Detect which cell encompasses the target text, then output its [x, y] center coordinate. 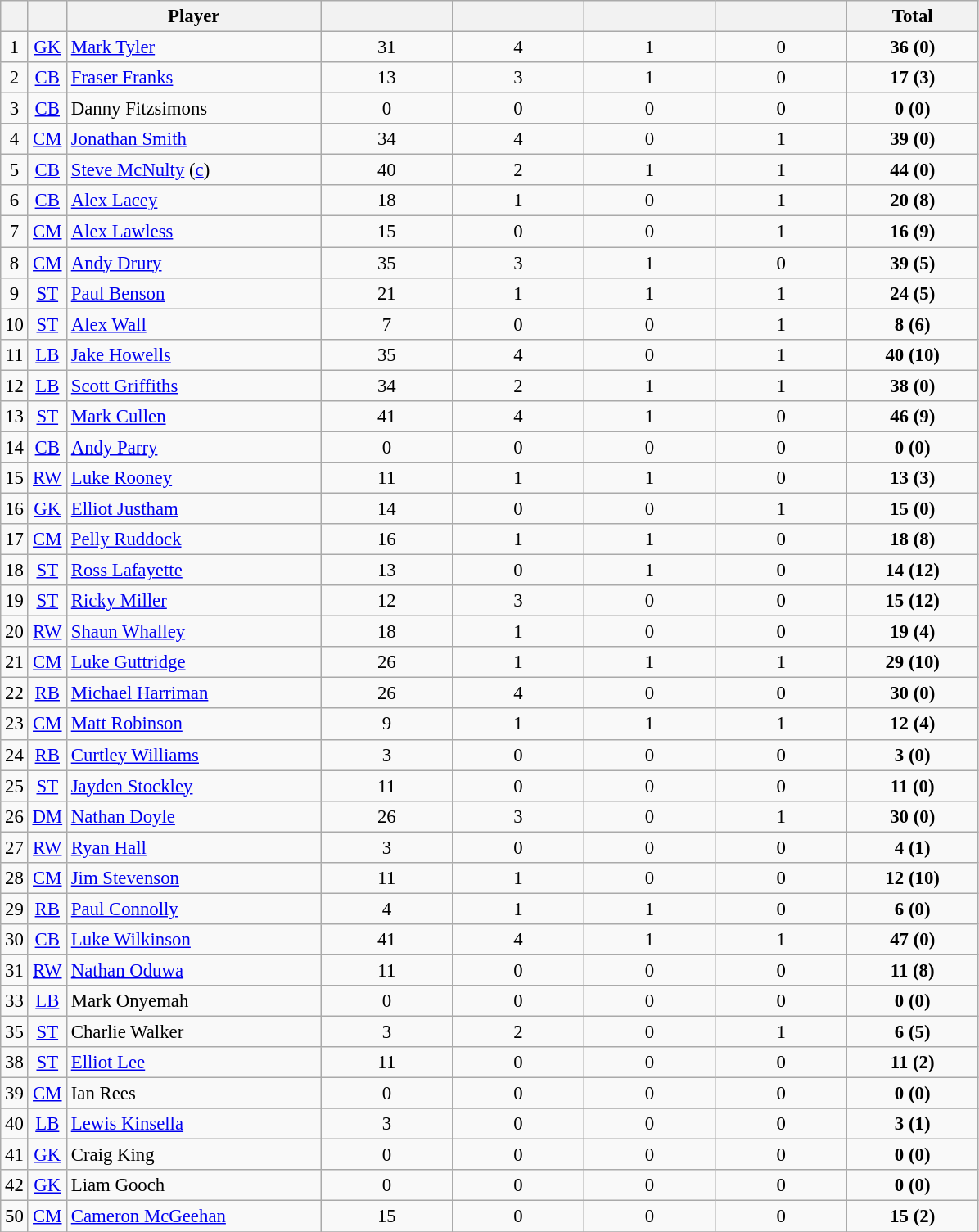
20 [15, 632]
4 (1) [912, 847]
11 (0) [912, 786]
Jake Howells [193, 354]
29 (10) [912, 662]
5 [15, 170]
Mark Cullen [193, 417]
46 (9) [912, 417]
Alex Wall [193, 324]
Danny Fitzsimons [193, 109]
11 (2) [912, 1063]
Elliot Lee [193, 1063]
19 (4) [912, 632]
17 (3) [912, 78]
Shaun Whalley [193, 632]
28 [15, 878]
39 [15, 1094]
Elliot Justham [193, 508]
15 (0) [912, 508]
Lewis Kinsella [193, 1124]
Ryan Hall [193, 847]
Luke Guttridge [193, 662]
3 (1) [912, 1124]
27 [15, 847]
33 [15, 1001]
Charlie Walker [193, 1032]
6 (5) [912, 1032]
Scott Griffiths [193, 386]
10 [15, 324]
14 (12) [912, 571]
Pelly Ruddock [193, 539]
3 (0) [912, 755]
Player [193, 16]
Mark Tyler [193, 47]
8 [15, 263]
12 (10) [912, 878]
Paul Benson [193, 293]
Cameron McGeehan [193, 1216]
17 [15, 539]
Jonathan Smith [193, 139]
39 (5) [912, 263]
38 [15, 1063]
Fraser Franks [193, 78]
47 (0) [912, 940]
6 [15, 201]
38 (0) [912, 386]
Matt Robinson [193, 724]
18 (8) [912, 539]
Craig King [193, 1155]
13 (3) [912, 478]
Alex Lawless [193, 232]
Ricky Miller [193, 601]
23 [15, 724]
Mark Onyemah [193, 1001]
15 (12) [912, 601]
42 [15, 1186]
Luke Wilkinson [193, 940]
50 [15, 1216]
6 (0) [912, 909]
Jayden Stockley [193, 786]
Andy Drury [193, 263]
Ross Lafayette [193, 571]
DM [47, 816]
30 [15, 940]
Nathan Doyle [193, 816]
Ian Rees [193, 1094]
39 (0) [912, 139]
Curtley Williams [193, 755]
22 [15, 693]
19 [15, 601]
Steve McNulty (c) [193, 170]
Liam Gooch [193, 1186]
25 [15, 786]
15 (2) [912, 1216]
Nathan Oduwa [193, 970]
16 (9) [912, 232]
Paul Connolly [193, 909]
44 (0) [912, 170]
24 [15, 755]
Total [912, 16]
8 (6) [912, 324]
29 [15, 909]
40 (10) [912, 354]
Luke Rooney [193, 478]
36 (0) [912, 47]
12 (4) [912, 724]
Alex Lacey [193, 201]
20 (8) [912, 201]
Jim Stevenson [193, 878]
Andy Parry [193, 447]
11 (8) [912, 970]
24 (5) [912, 293]
Michael Harriman [193, 693]
